Locate the cell with the specified text and output its (X, Y) center coordinate. 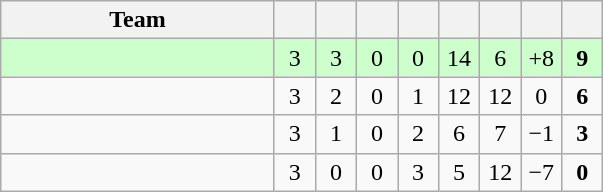
9 (582, 58)
Team (138, 20)
−1 (542, 134)
14 (460, 58)
7 (500, 134)
+8 (542, 58)
5 (460, 172)
−7 (542, 172)
